Search for the cell housing the specified text and yield its [X, Y] center coordinate. 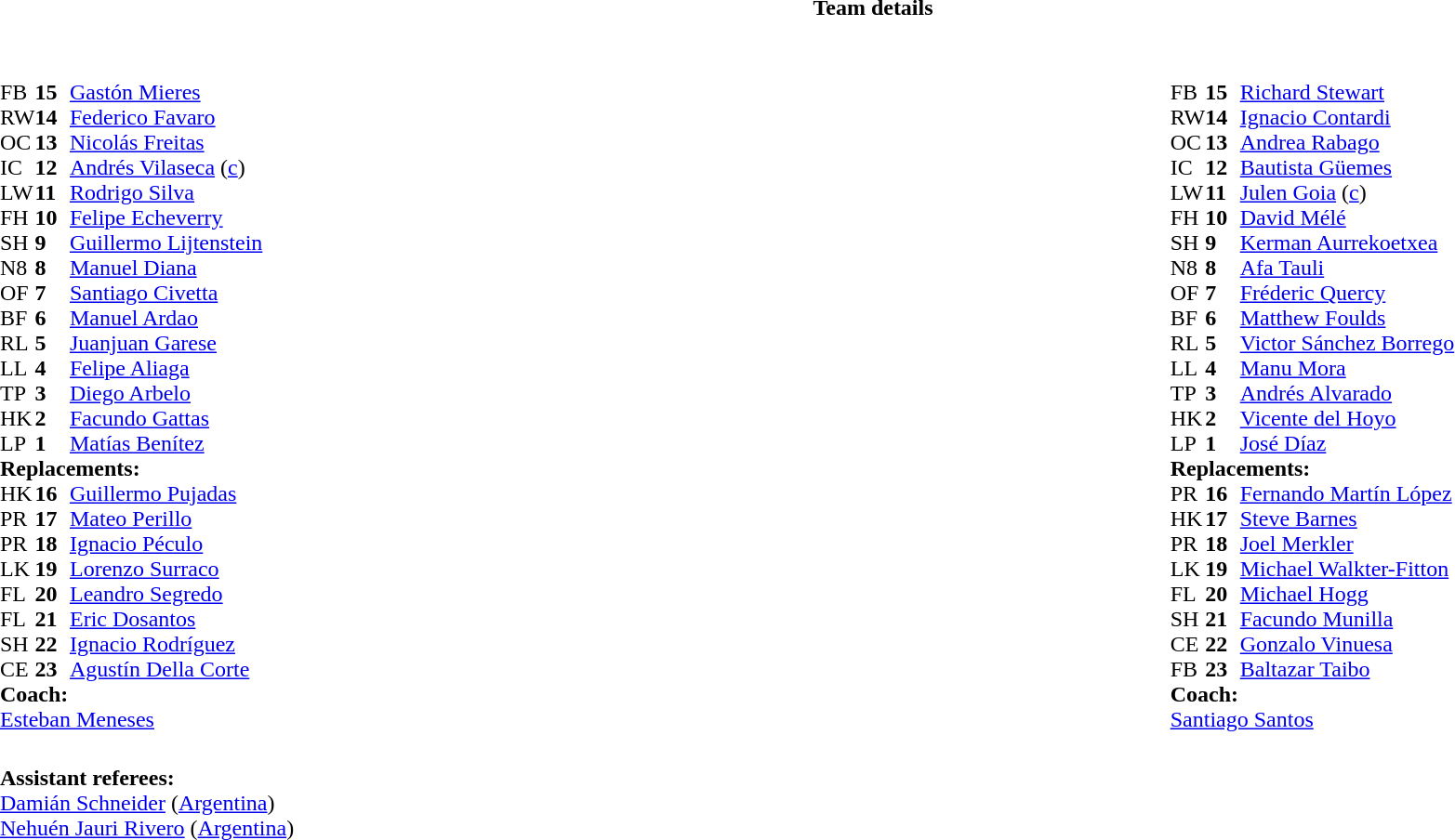
Nicolás Freitas [165, 143]
Baltazar Taibo [1347, 669]
Michael Hogg [1347, 595]
Felipe Aliaga [165, 368]
Julen Goia (c) [1347, 193]
Eric Dosantos [165, 619]
Agustín Della Corte [165, 669]
Guillermo Pujadas [165, 494]
Manu Mora [1347, 368]
David Mélé [1347, 217]
Federico Favaro [165, 117]
Ignacio Rodríguez [165, 645]
Esteban Meneses [131, 719]
Juanjuan Garese [165, 344]
Felipe Echeverry [165, 217]
Matías Benítez [165, 444]
Andrés Vilaseca (c) [165, 167]
Matthew Foulds [1347, 318]
Ignacio Contardi [1347, 117]
Santiago Civetta [165, 294]
Victor Sánchez Borrego [1347, 344]
Ignacio Péculo [165, 545]
Guillermo Lijtenstein [165, 243]
Michael Walkter-Fitton [1347, 569]
Kerman Aurrekoetxea [1347, 243]
Rodrigo Silva [165, 193]
Steve Barnes [1347, 518]
Andrea Rabago [1347, 143]
Lorenzo Surraco [165, 569]
Richard Stewart [1347, 93]
Andrés Alvarado [1347, 394]
Gastón Mieres [165, 93]
José Díaz [1347, 444]
Manuel Diana [165, 268]
Diego Arbelo [165, 394]
Mateo Perillo [165, 518]
Gonzalo Vinuesa [1347, 645]
Bautista Güemes [1347, 167]
Joel Merkler [1347, 545]
Santiago Santos [1313, 719]
Facundo Munilla [1347, 619]
Fernando Martín López [1347, 494]
Afa Tauli [1347, 268]
Vicente del Hoyo [1347, 418]
Facundo Gattas [165, 418]
Fréderic Quercy [1347, 294]
Leandro Segredo [165, 595]
Manuel Ardao [165, 318]
